Output the (X, Y) coordinate of the center of the cell containing the given text.  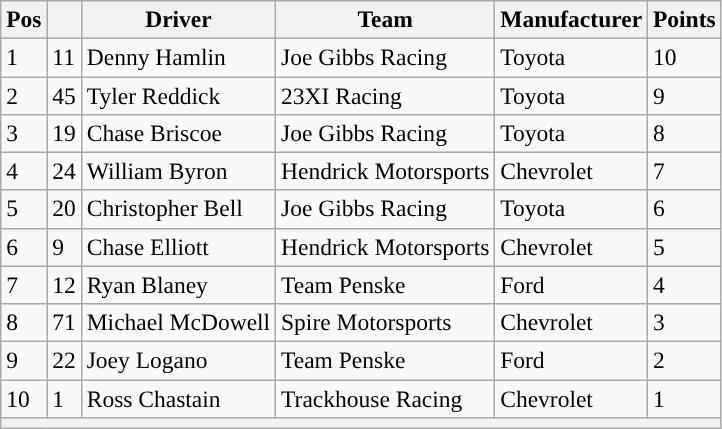
Christopher Bell (178, 209)
22 (64, 360)
Manufacturer (572, 19)
Ryan Blaney (178, 285)
24 (64, 171)
Pos (24, 19)
Michael McDowell (178, 322)
Denny Hamlin (178, 57)
71 (64, 322)
19 (64, 133)
45 (64, 95)
Chase Elliott (178, 247)
William Byron (178, 171)
Joey Logano (178, 360)
11 (64, 57)
23XI Racing (386, 95)
12 (64, 285)
Team (386, 19)
Chase Briscoe (178, 133)
Points (685, 19)
Tyler Reddick (178, 95)
Driver (178, 19)
Trackhouse Racing (386, 398)
Ross Chastain (178, 398)
20 (64, 209)
Spire Motorsports (386, 322)
